Pinpoint the cell where the given text exists, returning its [x, y] midpoint coordinate. 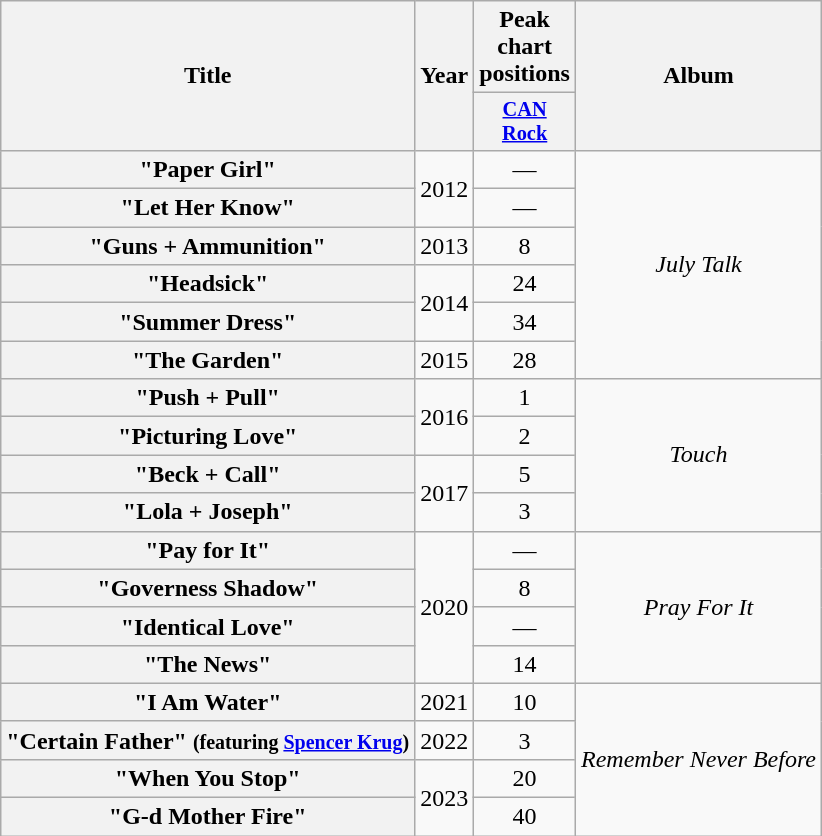
2014 [444, 303]
2015 [444, 360]
2016 [444, 417]
"Lola + Joseph" [208, 512]
"Push + Pull" [208, 398]
"Governess Shadow" [208, 588]
Pray For It [698, 607]
Album [698, 76]
"Beck + Call" [208, 474]
24 [525, 284]
"Guns + Ammunition" [208, 246]
CANRock [525, 122]
20 [525, 778]
Year [444, 76]
"I Am Water" [208, 702]
1 [525, 398]
2021 [444, 702]
"Let Her Know" [208, 208]
34 [525, 322]
"Headsick" [208, 284]
28 [525, 360]
2013 [444, 246]
"Identical Love" [208, 626]
Peak chart positions [525, 47]
40 [525, 817]
2 [525, 436]
"Certain Father" (featuring Spencer Krug) [208, 740]
5 [525, 474]
"Picturing Love" [208, 436]
Touch [698, 455]
Remember Never Before [698, 759]
"The News" [208, 664]
"G-d Mother Fire" [208, 817]
"Paper Girl" [208, 169]
"When You Stop" [208, 778]
2012 [444, 188]
2017 [444, 493]
Title [208, 76]
14 [525, 664]
"Pay for It" [208, 550]
"The Garden" [208, 360]
July Talk [698, 264]
2022 [444, 740]
2023 [444, 797]
"Summer Dress" [208, 322]
10 [525, 702]
2020 [444, 607]
